Search for the cell housing the specified text and yield its [X, Y] center coordinate. 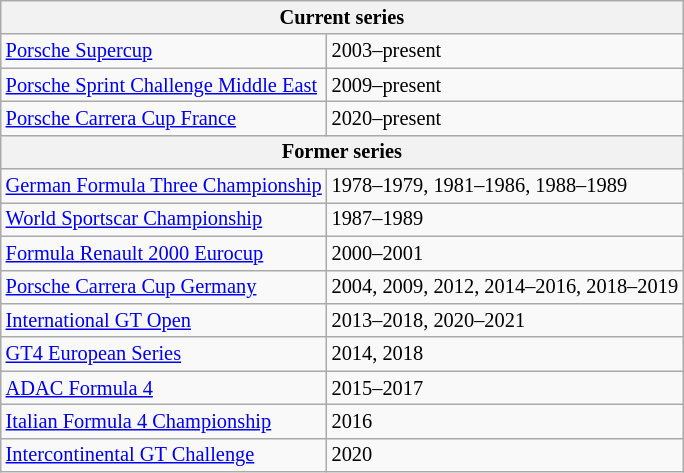
Porsche Supercup [164, 51]
2004, 2009, 2012, 2014–2016, 2018–2019 [505, 287]
2000–2001 [505, 253]
GT4 European Series [164, 354]
World Sportscar Championship [164, 219]
Formula Renault 2000 Eurocup [164, 253]
2009–present [505, 85]
2020–present [505, 118]
2013–2018, 2020–2021 [505, 320]
1987–1989 [505, 219]
Porsche Carrera Cup Germany [164, 287]
1978–1979, 1981–1986, 1988–1989 [505, 186]
Porsche Sprint Challenge Middle East [164, 85]
German Formula Three Championship [164, 186]
ADAC Formula 4 [164, 388]
Current series [342, 17]
Intercontinental GT Challenge [164, 455]
2014, 2018 [505, 354]
2016 [505, 421]
Former series [342, 152]
Porsche Carrera Cup France [164, 118]
International GT Open [164, 320]
2020 [505, 455]
2015–2017 [505, 388]
2003–present [505, 51]
Italian Formula 4 Championship [164, 421]
